Locate the cell with the specified text and output its [X, Y] center coordinate. 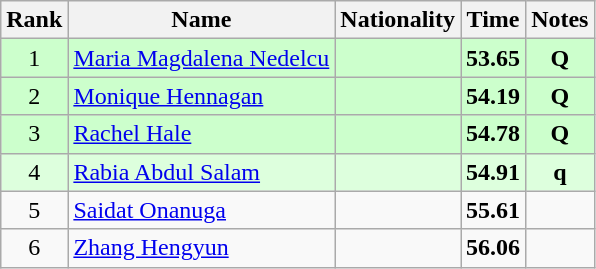
5 [34, 210]
55.61 [494, 210]
Nationality [398, 20]
Monique Hennagan [202, 96]
54.91 [494, 172]
q [560, 172]
Rachel Hale [202, 134]
Saidat Onanuga [202, 210]
1 [34, 58]
Name [202, 20]
Notes [560, 20]
Time [494, 20]
4 [34, 172]
Rabia Abdul Salam [202, 172]
Zhang Hengyun [202, 248]
Rank [34, 20]
Maria Magdalena Nedelcu [202, 58]
6 [34, 248]
2 [34, 96]
54.78 [494, 134]
56.06 [494, 248]
53.65 [494, 58]
54.19 [494, 96]
3 [34, 134]
